Find where the given text appears and provide that cell's center as [X, Y] coordinate. 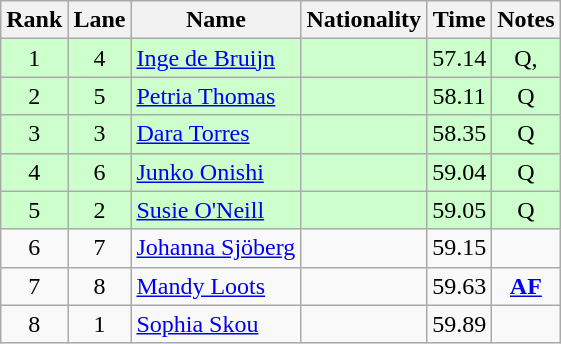
59.15 [460, 248]
Mandy Loots [216, 286]
AF [526, 286]
Time [460, 20]
Name [216, 20]
Nationality [364, 20]
Petria Thomas [216, 96]
59.04 [460, 172]
59.05 [460, 210]
58.35 [460, 134]
Notes [526, 20]
Dara Torres [216, 134]
Johanna Sjöberg [216, 248]
Inge de Bruijn [216, 58]
57.14 [460, 58]
59.63 [460, 286]
58.11 [460, 96]
Lane [100, 20]
Rank [34, 20]
59.89 [460, 324]
Q, [526, 58]
Sophia Skou [216, 324]
Susie O'Neill [216, 210]
Junko Onishi [216, 172]
